Identify which cell holds the provided text, then report its [x, y] central coordinate. 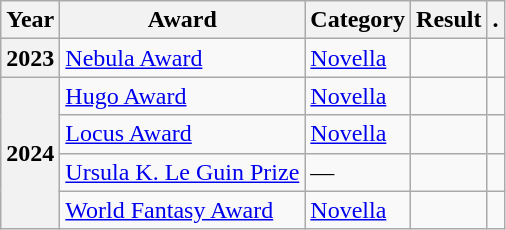
Award [182, 20]
Category [358, 20]
2023 [30, 58]
2024 [30, 153]
. [496, 20]
Ursula K. Le Guin Prize [182, 172]
World Fantasy Award [182, 210]
Result [449, 20]
Year [30, 20]
Locus Award [182, 134]
Nebula Award [182, 58]
Hugo Award [182, 96]
— [358, 172]
